For the text-containing cell, return its midpoint in (x, y) coordinate format. 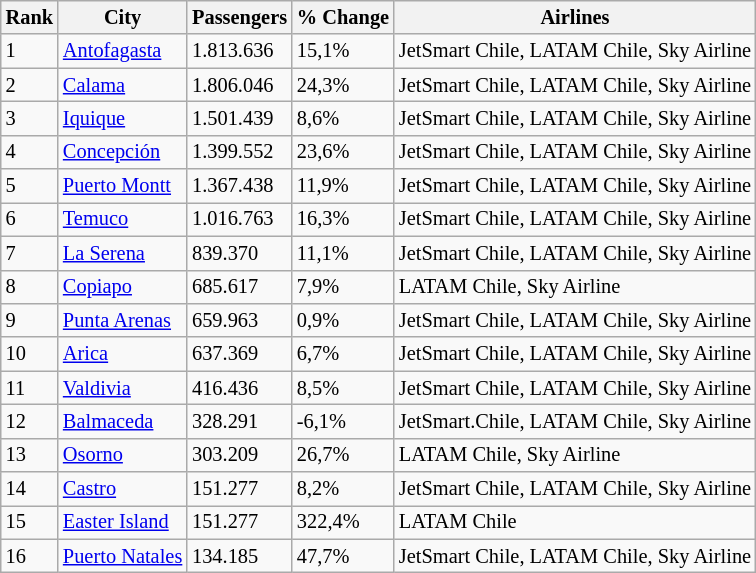
1 (30, 51)
Concepción (122, 152)
13 (30, 455)
322,4% (343, 522)
Passengers (240, 17)
6 (30, 219)
Copiapo (122, 287)
3 (30, 118)
8,2% (343, 489)
134.185 (240, 556)
5 (30, 186)
6,7% (343, 354)
-6,1% (343, 421)
Calama (122, 85)
JetSmart.Chile, LATAM Chile, Sky Airline (575, 421)
Punta Arenas (122, 320)
La Serena (122, 253)
1.501.439 (240, 118)
8 (30, 287)
% Change (343, 17)
9 (30, 320)
1.813.636 (240, 51)
8,5% (343, 388)
16,3% (343, 219)
24,3% (343, 85)
4 (30, 152)
839.370 (240, 253)
Puerto Montt (122, 186)
City (122, 17)
1.399.552 (240, 152)
Rank (30, 17)
1.806.046 (240, 85)
0,9% (343, 320)
1.367.438 (240, 186)
Castro (122, 489)
16 (30, 556)
11,9% (343, 186)
637.369 (240, 354)
10 (30, 354)
LATAM Chile (575, 522)
303.209 (240, 455)
26,7% (343, 455)
11,1% (343, 253)
Antofagasta (122, 51)
14 (30, 489)
Iquique (122, 118)
Arica (122, 354)
11 (30, 388)
Balmaceda (122, 421)
Puerto Natales (122, 556)
Easter Island (122, 522)
7 (30, 253)
47,7% (343, 556)
15,1% (343, 51)
Temuco (122, 219)
Airlines (575, 17)
Osorno (122, 455)
1.016.763 (240, 219)
8,6% (343, 118)
23,6% (343, 152)
659.963 (240, 320)
15 (30, 522)
2 (30, 85)
416.436 (240, 388)
328.291 (240, 421)
685.617 (240, 287)
Valdivia (122, 388)
12 (30, 421)
7,9% (343, 287)
